Return the [X, Y] coordinate for the center point of the cell that contains the specified text.  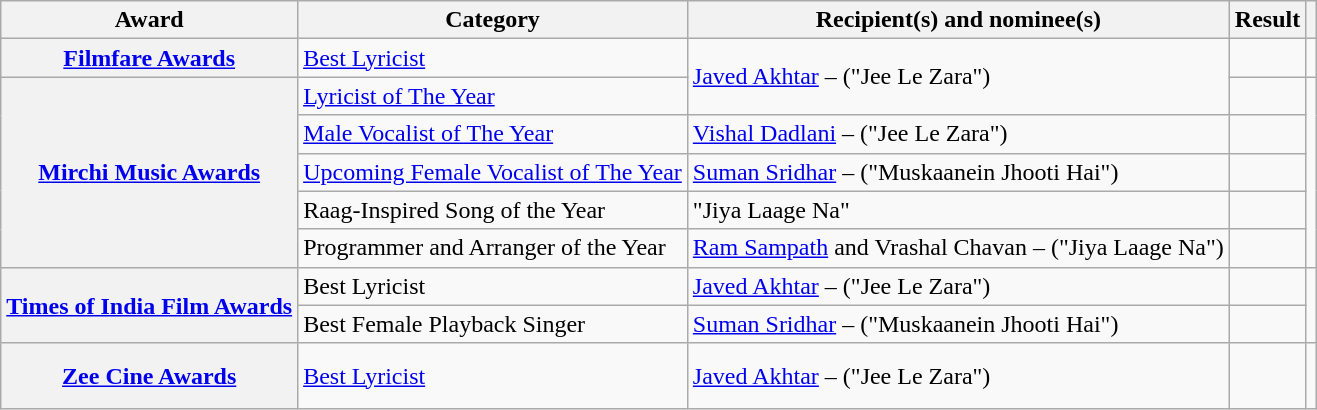
Upcoming Female Vocalist of The Year [493, 172]
Zee Cine Awards [150, 376]
Result [1267, 20]
Lyricist of The Year [493, 96]
Vishal Dadlani – ("Jee Le Zara") [958, 134]
Male Vocalist of The Year [493, 134]
Best Female Playback Singer [493, 324]
Award [150, 20]
Category [493, 20]
Programmer and Arranger of the Year [493, 248]
Filmfare Awards [150, 58]
Recipient(s) and nominee(s) [958, 20]
Times of India Film Awards [150, 305]
Mirchi Music Awards [150, 172]
"Jiya Laage Na" [958, 210]
Raag-Inspired Song of the Year [493, 210]
Ram Sampath and Vrashal Chavan – ("Jiya Laage Na") [958, 248]
